Identify which cell holds the provided text, then report its [x, y] central coordinate. 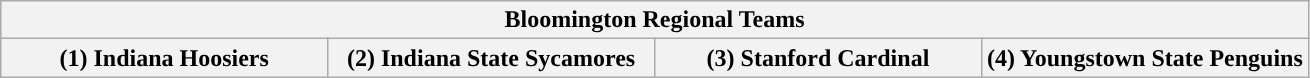
(3) Stanford Cardinal [818, 58]
(4) Youngstown State Penguins [1144, 58]
(2) Indiana State Sycamores [492, 58]
Bloomington Regional Teams [655, 20]
(1) Indiana Hoosiers [164, 58]
